Detect which cell encompasses the target text, then output its [x, y] center coordinate. 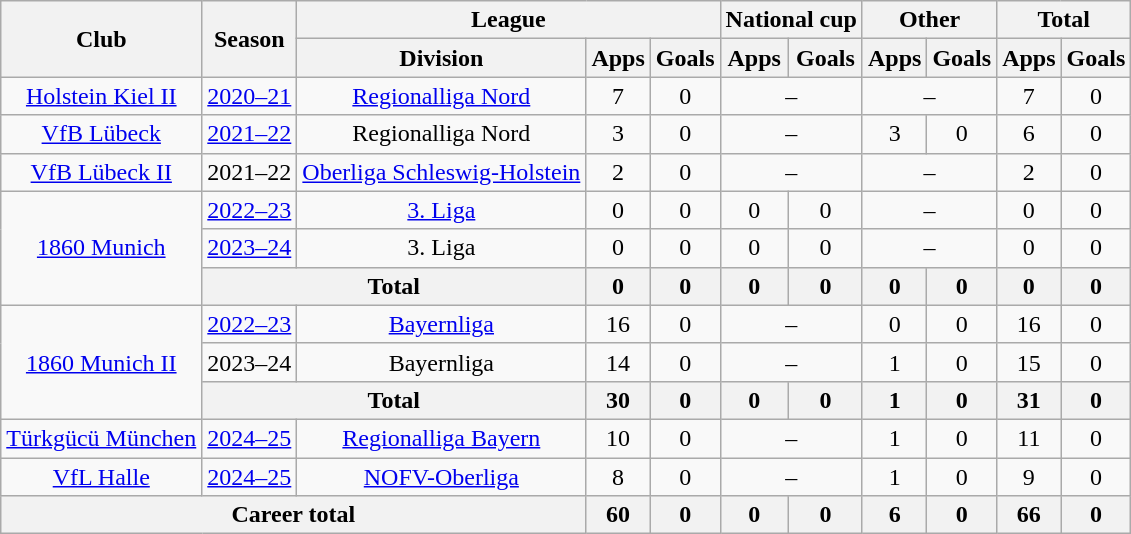
31 [1029, 400]
1860 Munich II [102, 362]
66 [1029, 515]
10 [618, 438]
VfB Lübeck II [102, 172]
14 [618, 362]
30 [618, 400]
Other [929, 20]
2020–21 [250, 96]
VfL Halle [102, 477]
Division [442, 58]
Club [102, 39]
National cup [791, 20]
Türkgücü München [102, 438]
9 [1029, 477]
League [508, 20]
Regionalliga Bayern [442, 438]
Season [250, 39]
Holstein Kiel II [102, 96]
VfB Lübeck [102, 134]
1860 Munich [102, 248]
Oberliga Schleswig-Holstein [442, 172]
15 [1029, 362]
11 [1029, 438]
8 [618, 477]
NOFV-Oberliga [442, 477]
60 [618, 515]
Career total [294, 515]
